Extract the [x, y] coordinate from the center of the cell holding the provided text.  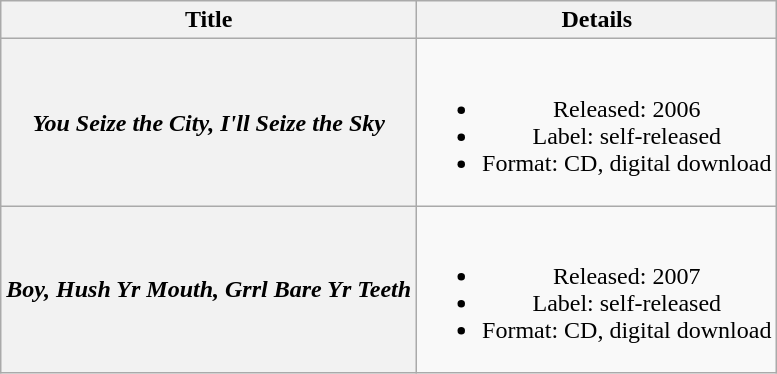
Details [597, 20]
Title [209, 20]
Released: 2006Label: self-releasedFormat: CD, digital download [597, 122]
Released: 2007Label: self-releasedFormat: CD, digital download [597, 290]
Boy, Hush Yr Mouth, Grrl Bare Yr Teeth [209, 290]
You Seize the City, I'll Seize the Sky [209, 122]
